Scan for the cell matching the given text and deliver its (X, Y) coordinate at center. 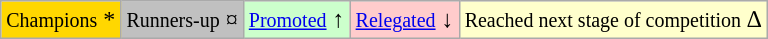
Promoted ↑ (296, 20)
Relegated ↓ (404, 20)
Reached next stage of competition ∆ (613, 20)
Champions * (61, 20)
Runners-up ¤ (182, 20)
